Scan for the cell matching the given text and deliver its (X, Y) coordinate at center. 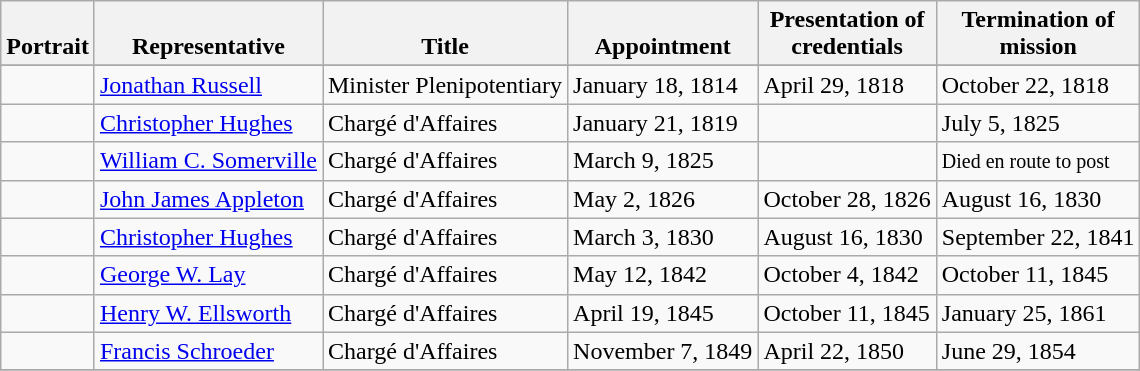
April 29, 1818 (847, 85)
Died en route to post (1038, 161)
January 18, 1814 (663, 85)
June 29, 1854 (1038, 351)
January 25, 1861 (1038, 313)
Portrait (48, 34)
July 5, 1825 (1038, 123)
April 19, 1845 (663, 313)
Representative (208, 34)
November 7, 1849 (663, 351)
May 12, 1842 (663, 275)
Henry W. Ellsworth (208, 313)
Title (444, 34)
Presentation ofcredentials (847, 34)
May 2, 1826 (663, 199)
Termination ofmission (1038, 34)
March 3, 1830 (663, 237)
Appointment (663, 34)
George W. Lay (208, 275)
October 22, 1818 (1038, 85)
March 9, 1825 (663, 161)
April 22, 1850 (847, 351)
October 28, 1826 (847, 199)
John James Appleton (208, 199)
January 21, 1819 (663, 123)
Francis Schroeder (208, 351)
September 22, 1841 (1038, 237)
October 4, 1842 (847, 275)
William C. Somerville (208, 161)
Jonathan Russell (208, 85)
Minister Plenipotentiary (444, 85)
